Detect which cell encompasses the target text, then output its (X, Y) center coordinate. 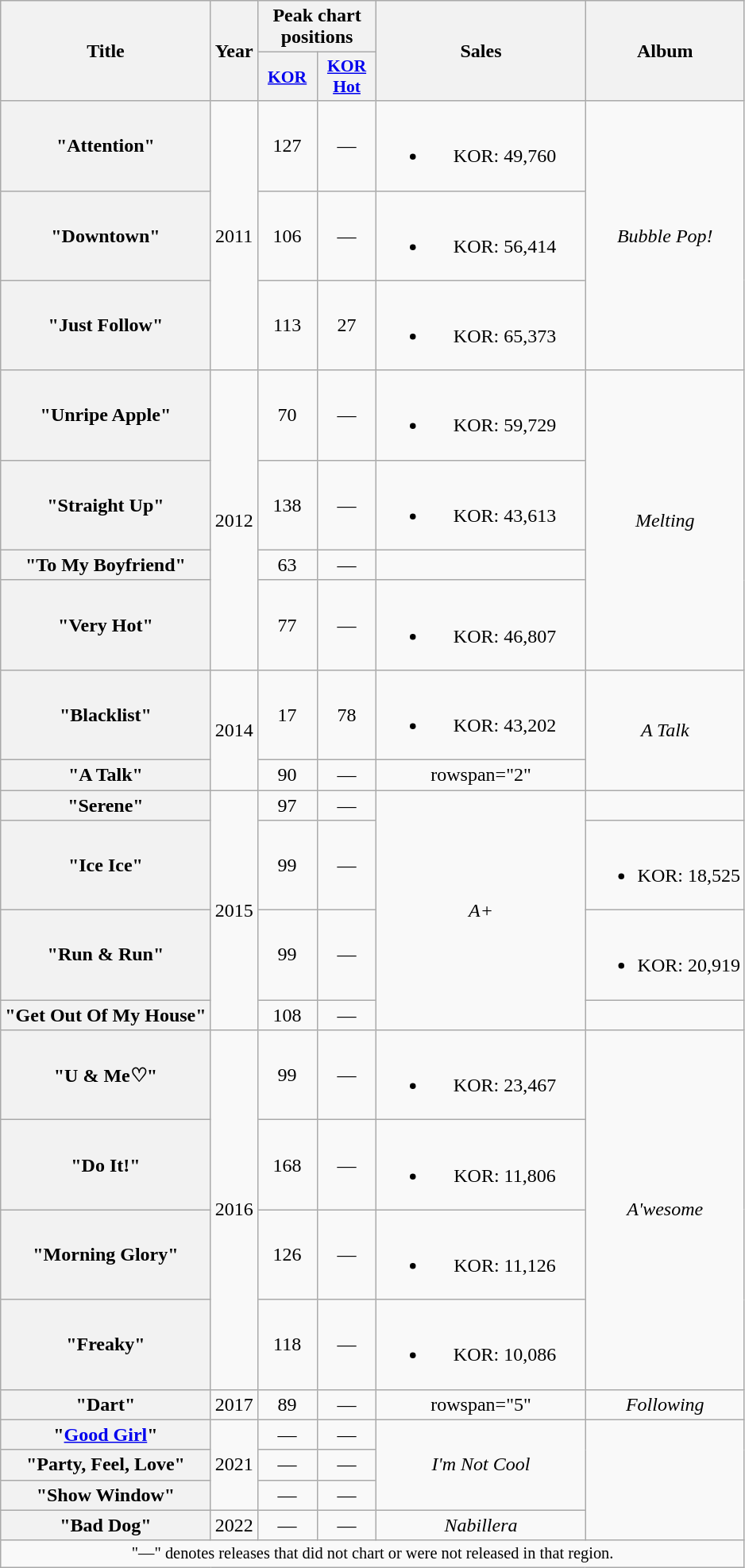
"Morning Glory" (106, 1255)
KOR: 43,613 (481, 505)
Following (665, 1404)
KOR: 18,525 (665, 866)
"Blacklist" (106, 715)
"Good Girl" (106, 1435)
113 (288, 326)
Peak chart positions (317, 27)
"U & Me♡" (106, 1076)
2016 (234, 1210)
2022 (234, 1525)
Nabillera (481, 1525)
127 (288, 146)
"Straight Up" (106, 505)
"Get Out Of My House" (106, 1015)
"Downtown" (106, 235)
KOR: 11,806 (481, 1164)
70 (288, 415)
63 (288, 565)
17 (288, 715)
A+ (481, 910)
Bubble Pop! (665, 235)
106 (288, 235)
118 (288, 1344)
"A Talk" (106, 774)
"Unripe Apple" (106, 415)
KOR: 49,760 (481, 146)
108 (288, 1015)
KOR Hot (346, 76)
2011 (234, 235)
"Attention" (106, 146)
KOR: 10,086 (481, 1344)
90 (288, 774)
I'm Not Cool (481, 1465)
"Show Window" (106, 1495)
Title (106, 51)
Year (234, 51)
KOR: 65,373 (481, 326)
"Serene" (106, 805)
A'wesome (665, 1210)
"Bad Dog" (106, 1525)
KOR: 46,807 (481, 624)
KOR: 23,467 (481, 1076)
rowspan="2" (481, 774)
"—" denotes releases that did not chart or were not released in that region. (373, 1554)
"Party, Feel, Love" (106, 1465)
168 (288, 1164)
A Talk (665, 729)
rowspan="5" (481, 1404)
"Dart" (106, 1404)
"Just Follow" (106, 326)
2021 (234, 1465)
KOR: 11,126 (481, 1255)
2012 (234, 519)
78 (346, 715)
"Run & Run" (106, 955)
138 (288, 505)
KOR: 20,919 (665, 955)
"Ice Ice" (106, 866)
2015 (234, 910)
77 (288, 624)
27 (346, 326)
"To My Boyfriend" (106, 565)
126 (288, 1255)
97 (288, 805)
2017 (234, 1404)
KOR: 43,202 (481, 715)
KOR (288, 76)
"Very Hot" (106, 624)
Album (665, 51)
"Do It!" (106, 1164)
"Freaky" (106, 1344)
2014 (234, 729)
KOR: 59,729 (481, 415)
KOR: 56,414 (481, 235)
Sales (481, 51)
Melting (665, 519)
89 (288, 1404)
